Pinpoint the cell where the given text exists, returning its (X, Y) midpoint coordinate. 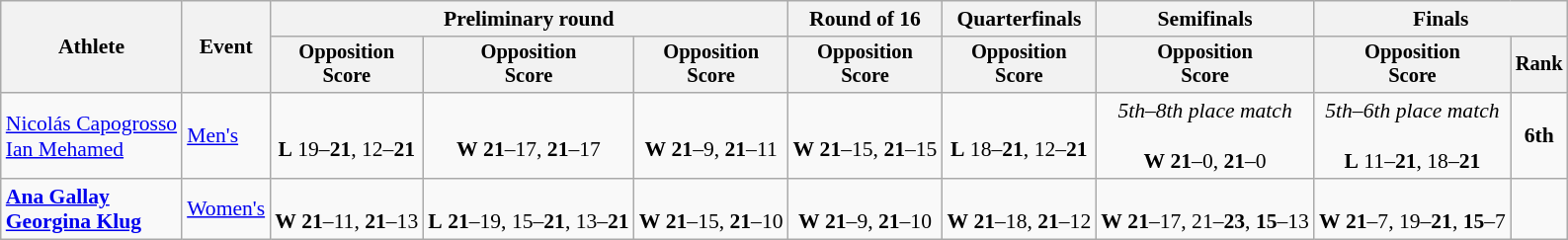
Athlete (91, 47)
5th–8th place matchW 21–0, 21–0 (1205, 136)
L 21–19, 15–21, 13–21 (528, 209)
W 21–17, 21–23, 15–13 (1205, 209)
W 21–17, 21–17 (528, 136)
Quarterfinals (1019, 19)
Nicolás Capogrosso Ian Mehamed (91, 136)
6th (1539, 136)
W 21–9, 21–11 (711, 136)
Men's (225, 136)
Preliminary round (529, 19)
Semifinals (1205, 19)
Rank (1539, 65)
Finals (1441, 19)
Women's (225, 209)
W 21–7, 19–21, 15–7 (1413, 209)
L 18–21, 12–21 (1019, 136)
Round of 16 (866, 19)
W 21–15, 21–10 (711, 209)
5th–6th place matchL 11–21, 18–21 (1413, 136)
W 21–11, 21–13 (346, 209)
W 21–18, 21–12 (1019, 209)
W 21–9, 21–10 (866, 209)
L 19–21, 12–21 (346, 136)
Ana GallayGeorgina Klug (91, 209)
Event (225, 47)
W 21–15, 21–15 (866, 136)
